Detect which cell encompasses the target text, then output its [X, Y] center coordinate. 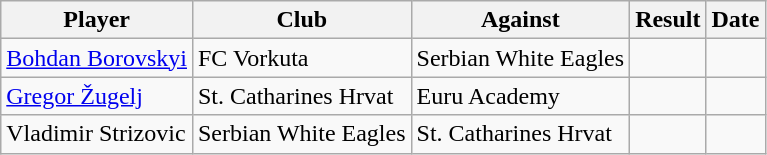
Against [520, 20]
Gregor Žugelj [97, 96]
FC Vorkuta [302, 58]
Club [302, 20]
Date [736, 20]
Euru Academy [520, 96]
Player [97, 20]
Vladimir Strizovic [97, 134]
Bohdan Borovskyi [97, 58]
Result [668, 20]
